Capture the cell that displays the provided text and extract its (x, y) central coordinate. 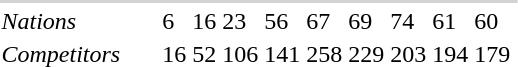
23 (240, 21)
61 (450, 21)
60 (492, 21)
56 (282, 21)
16 (204, 21)
6 (174, 21)
69 (366, 21)
67 (324, 21)
74 (408, 21)
Nations (61, 21)
